For the text-containing cell, return its midpoint in [x, y] coordinate format. 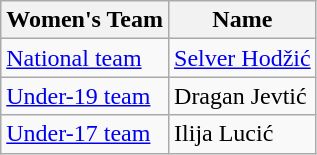
Dragan Jevtić [243, 96]
Ilija Lucić [243, 134]
Under-17 team [85, 134]
Women's Team [85, 20]
Name [243, 20]
National team [85, 58]
Selver Hodžić [243, 58]
Under-19 team [85, 96]
